For the text-containing cell, return its midpoint in [x, y] coordinate format. 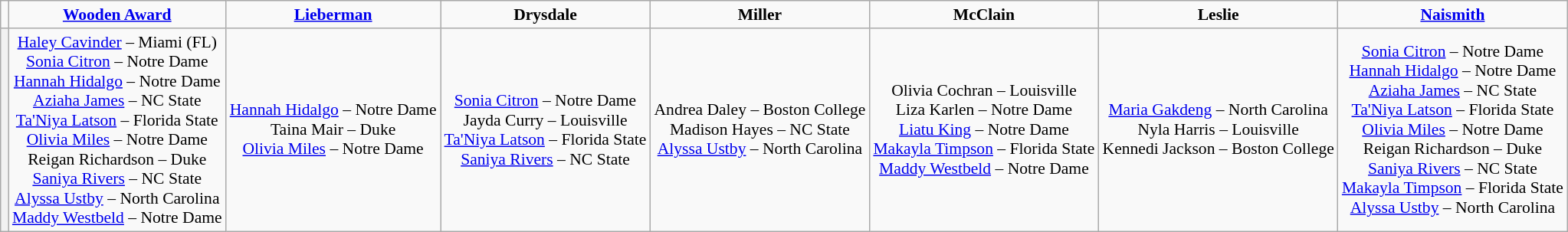
Lieberman [333, 15]
Sonia Citron – Notre DameJayda Curry – LouisvilleTa'Niya Latson – Florida StateSaniya Rivers – NC State [546, 130]
Wooden Award [117, 15]
Naismith [1453, 15]
Miller [759, 15]
Hannah Hidalgo – Notre DameTaina Mair – DukeOlivia Miles – Notre Dame [333, 130]
Maria Gakdeng – North CarolinaNyla Harris – LouisvilleKennedi Jackson – Boston College [1219, 130]
Drysdale [546, 15]
McClain [984, 15]
Leslie [1219, 15]
Andrea Daley – Boston CollegeMadison Hayes – NC StateAlyssa Ustby – North Carolina [759, 130]
Olivia Cochran – LouisvilleLiza Karlen – Notre DameLiatu King – Notre DameMakayla Timpson – Florida StateMaddy Westbeld – Notre Dame [984, 130]
